Find where the given text appears and provide that cell's center as (x, y) coordinate. 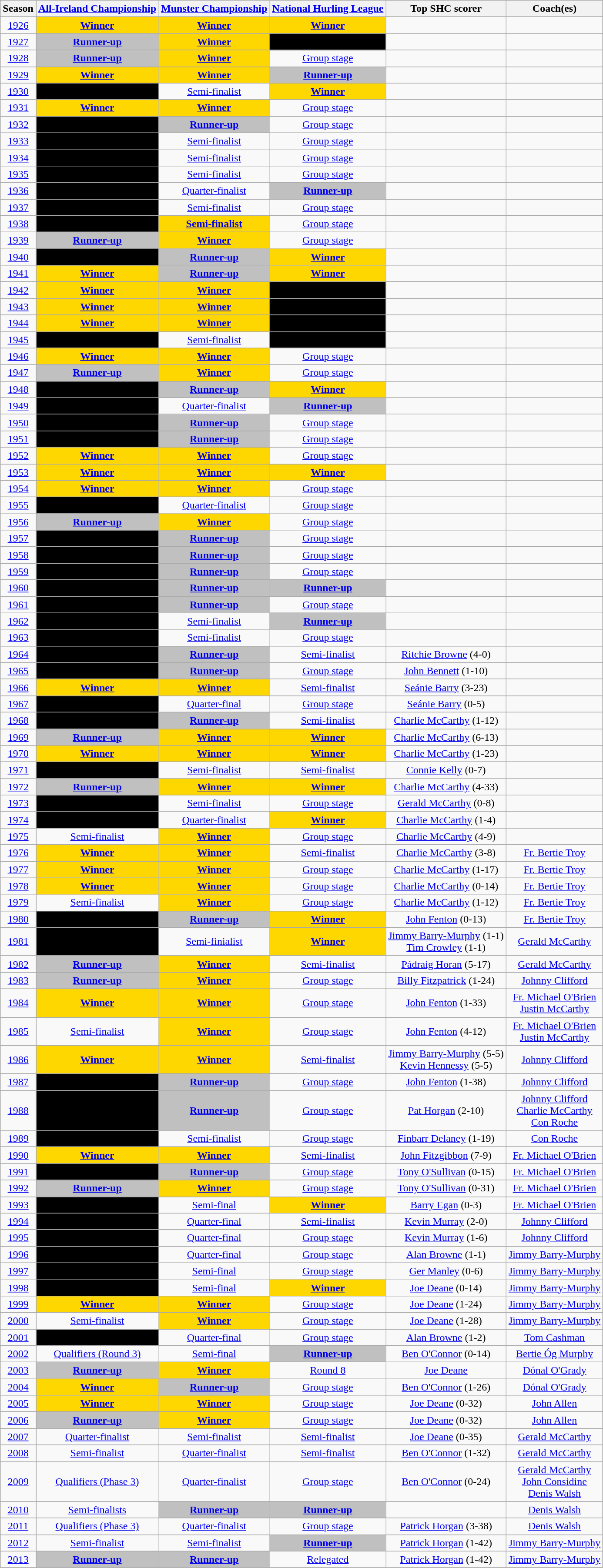
Joe Deane (0-35) (446, 1437)
John Fenton (0-13) (446, 919)
1961 (18, 605)
Pat Horgan (2-10) (446, 1110)
1933 (18, 141)
1958 (18, 555)
Tony O'Sullivan (0-15) (446, 1172)
1951 (18, 439)
1993 (18, 1205)
1927 (18, 42)
All-Ireland Championship (97, 9)
1985 (18, 1031)
1948 (18, 389)
1995 (18, 1238)
1971 (18, 770)
1934 (18, 157)
Munster Championship (214, 9)
Jimmy Barry-Murphy (1-1)Tim Crowley (1-1) (446, 941)
1960 (18, 588)
1957 (18, 538)
1975 (18, 836)
Coach(es) (554, 9)
Charlie McCarthy (1-4) (446, 820)
1939 (18, 241)
1954 (18, 489)
Semi-finalists (97, 1510)
Gerald McCarthy (0-8) (446, 803)
Seánie Barry (3-23) (446, 687)
1946 (18, 356)
1991 (18, 1172)
1928 (18, 58)
Joe Deane (1-24) (446, 1304)
2005 (18, 1404)
1968 (18, 720)
2002 (18, 1354)
1986 (18, 1060)
Charlie McCarthy (4-9) (446, 836)
1978 (18, 886)
1974 (18, 820)
1962 (18, 621)
2009 (18, 1481)
1984 (18, 1003)
2000 (18, 1321)
2007 (18, 1437)
Ben O'Connor (1-32) (446, 1453)
Bertie Óg Murphy (554, 1354)
1931 (18, 108)
1938 (18, 224)
Tom Cashman (554, 1337)
Season (18, 9)
1998 (18, 1287)
Ger Manley (0-6) (446, 1271)
1966 (18, 687)
Charlie McCarthy (1-23) (446, 754)
John Fenton (1-33) (446, 1003)
Joe Deane (0-14) (446, 1287)
1976 (18, 853)
1936 (18, 191)
1952 (18, 455)
Ben O'Connor (1-26) (446, 1387)
1983 (18, 980)
Ben O'Connor (0-24) (446, 1481)
John Fenton (4-12) (446, 1031)
1987 (18, 1082)
1970 (18, 754)
1942 (18, 290)
1999 (18, 1304)
Charlie McCarthy (4-33) (446, 787)
1945 (18, 340)
1965 (18, 671)
Charlie McCarthy (3-8) (446, 853)
1926 (18, 25)
1990 (18, 1155)
Jimmy Barry-Murphy (5-5)Kevin Hennessy (5-5) (446, 1060)
Qualifiers (Round 3) (97, 1354)
1992 (18, 1188)
Barry Egan (0-3) (446, 1205)
Seánie Barry (0-5) (446, 704)
1940 (18, 257)
Ben O'Connor (0-14) (446, 1354)
Billy Fitzpatrick (1-24) (446, 980)
Charlie McCarthy (0-14) (446, 886)
1963 (18, 638)
1972 (18, 787)
1969 (18, 737)
National Hurling League (328, 9)
John Bennett (1-10) (446, 671)
2010 (18, 1510)
John Fitzgibbon (7-9) (446, 1155)
2001 (18, 1337)
Joe Deane (1-28) (446, 1321)
Relegated (328, 1559)
2008 (18, 1453)
1982 (18, 964)
Semi-finialist (214, 941)
Kevin Murray (2-0) (446, 1221)
2012 (18, 1543)
Kevin Murray (1-6) (446, 1238)
Charlie McCarthy (6-13) (446, 737)
1929 (18, 75)
Round 8 (328, 1371)
1964 (18, 654)
1943 (18, 307)
Patrick Horgan (3-38) (446, 1526)
1989 (18, 1139)
2013 (18, 1559)
John Fenton (1-38) (446, 1082)
1996 (18, 1254)
Joe Deane (446, 1371)
2011 (18, 1526)
1949 (18, 406)
1967 (18, 704)
Finbarr Delaney (1-19) (446, 1139)
1980 (18, 919)
1988 (18, 1110)
1981 (18, 941)
Con Roche (554, 1139)
1994 (18, 1221)
Gerald McCarthyJohn ConsidineDenis Walsh (554, 1481)
Top SHC scorer (446, 9)
2004 (18, 1387)
Charlie McCarthy (1-17) (446, 869)
1941 (18, 274)
1959 (18, 572)
1932 (18, 124)
Pádraig Horan (5-17) (446, 964)
Alan Browne (1-2) (446, 1337)
1955 (18, 505)
1973 (18, 803)
1950 (18, 422)
1947 (18, 373)
1979 (18, 903)
Tony O'Sullivan (0-31) (446, 1188)
Johnny CliffordCharlie McCarthyCon Roche (554, 1110)
1930 (18, 91)
2003 (18, 1371)
Alan Browne (1-1) (446, 1254)
1953 (18, 472)
1956 (18, 522)
1937 (18, 207)
Connie Kelly (0-7) (446, 770)
1997 (18, 1271)
1977 (18, 869)
1944 (18, 323)
2006 (18, 1420)
1935 (18, 174)
Ritchie Browne (4-0) (446, 654)
